Output the [x, y] coordinate of the center of the cell containing the given text.  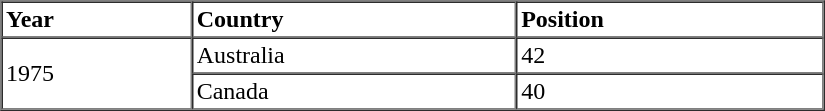
Year [98, 20]
Australia [354, 56]
Position [670, 20]
42 [670, 56]
1975 [98, 74]
Country [354, 20]
Canada [354, 92]
40 [670, 92]
